Identify which cell holds the provided text, then report its (X, Y) central coordinate. 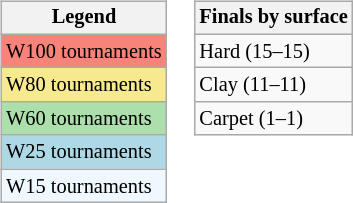
Finals by surface (274, 18)
W15 tournaments (84, 186)
Carpet (1–1) (274, 119)
W80 tournaments (84, 85)
Clay (11–11) (274, 85)
W60 tournaments (84, 119)
W25 tournaments (84, 152)
Legend (84, 18)
Hard (15–15) (274, 51)
W100 tournaments (84, 51)
